For the text-containing cell, return its midpoint in [x, y] coordinate format. 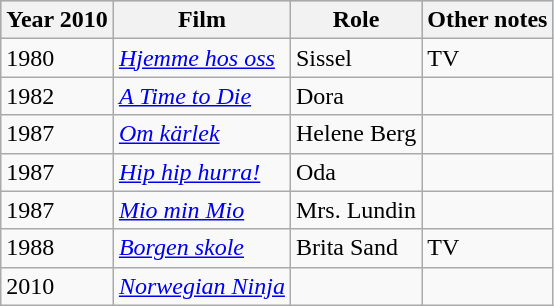
1980 [58, 58]
Borgen skole [202, 248]
Film [202, 20]
A Time to Die [202, 96]
Norwegian Ninja [202, 286]
Brita Sand [356, 248]
Mio min Mio [202, 210]
2010 [58, 286]
Year 2010 [58, 20]
1988 [58, 248]
Dora [356, 96]
Mrs. Lundin [356, 210]
1982 [58, 96]
Role [356, 20]
Other notes [488, 20]
Hjemme hos oss [202, 58]
Sissel [356, 58]
Helene Berg [356, 134]
Om kärlek [202, 134]
Hip hip hurra! [202, 172]
Oda [356, 172]
